Search for the cell housing the specified text and yield its (X, Y) center coordinate. 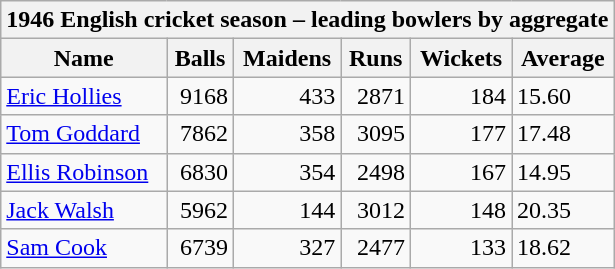
2498 (376, 172)
3095 (376, 134)
Sam Cook (84, 248)
433 (286, 96)
1946 English cricket season – leading bowlers by aggregate (308, 20)
148 (462, 210)
14.95 (563, 172)
133 (462, 248)
5962 (200, 210)
Runs (376, 58)
Balls (200, 58)
18.62 (563, 248)
Average (563, 58)
15.60 (563, 96)
7862 (200, 134)
184 (462, 96)
Eric Hollies (84, 96)
Tom Goddard (84, 134)
3012 (376, 210)
Name (84, 58)
144 (286, 210)
327 (286, 248)
6830 (200, 172)
358 (286, 134)
2871 (376, 96)
20.35 (563, 210)
17.48 (563, 134)
Wickets (462, 58)
9168 (200, 96)
Maidens (286, 58)
Jack Walsh (84, 210)
6739 (200, 248)
2477 (376, 248)
177 (462, 134)
167 (462, 172)
354 (286, 172)
Ellis Robinson (84, 172)
